Detect which cell encompasses the target text, then output its (x, y) center coordinate. 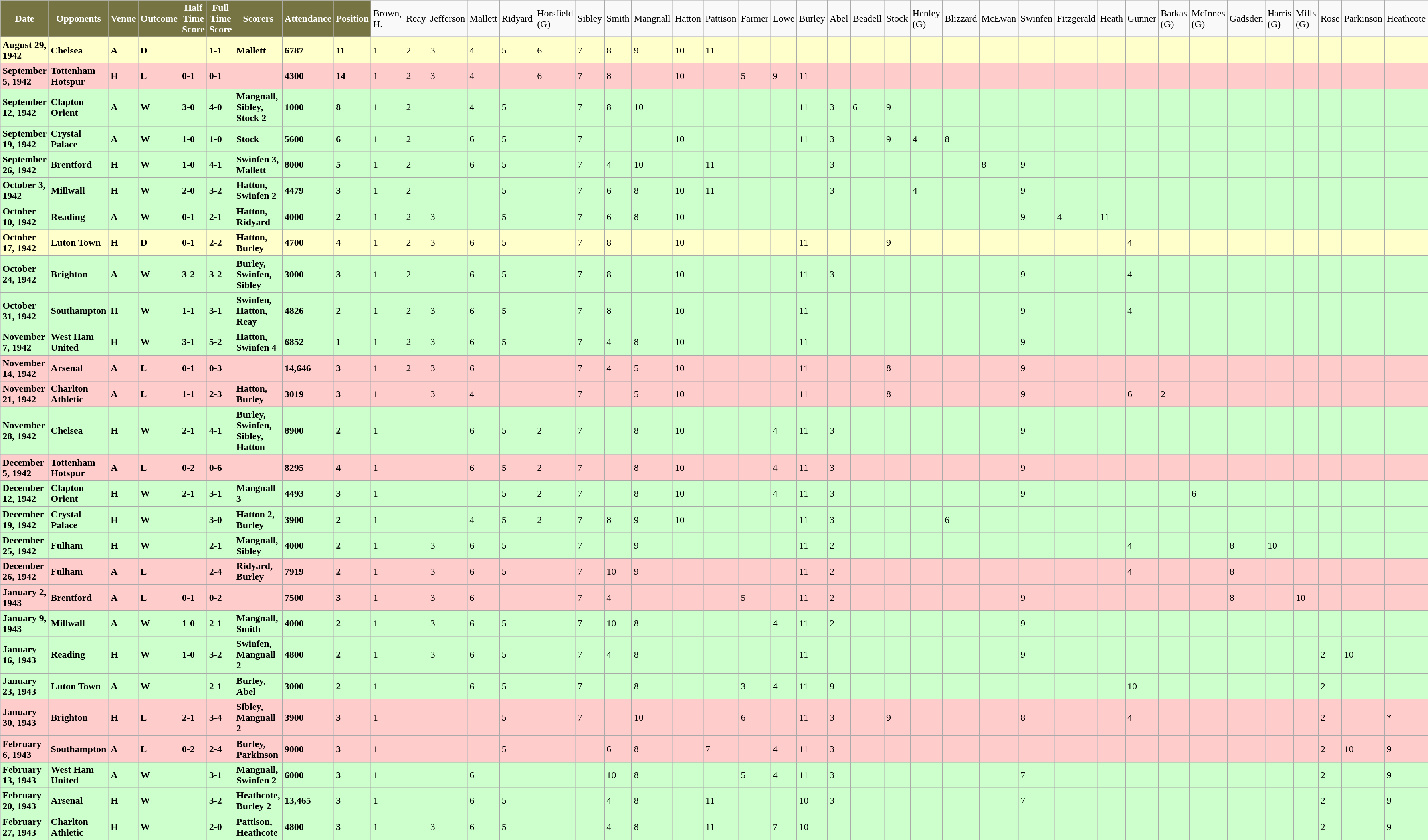
Burley, Parkinson (258, 749)
Blizzard (961, 19)
5-2 (220, 342)
Jefferson (448, 19)
Mangnall, Sibley, Stock 2 (258, 107)
Swinfen 3, Mallett (258, 164)
Farmer (755, 19)
Swinfen, Hatton, Reay (258, 311)
November 7, 1942 (25, 342)
October 10, 1942 (25, 216)
January 30, 1943 (25, 717)
Heath (1111, 19)
Sibley (590, 19)
4826 (308, 311)
* (1406, 717)
Hatton, Ridyard (258, 216)
4479 (308, 191)
Lowe (784, 19)
8000 (308, 164)
13,465 (308, 801)
3-4 (220, 717)
Date (25, 19)
September 5, 1942 (25, 76)
October 31, 1942 (25, 311)
January 16, 1943 (25, 655)
2-3 (220, 394)
7500 (308, 597)
Position (353, 19)
Hatton 2, Burley (258, 520)
McInnes (G) (1208, 19)
3019 (308, 394)
4-0 (220, 107)
Beadell (867, 19)
January 2, 1943 (25, 597)
February 6, 1943 (25, 749)
Ridyard, Burley (258, 572)
Mangnall, Sibley (258, 545)
Rose (1330, 19)
Opponents (79, 19)
Harris (G) (1279, 19)
Outcome (159, 19)
Fitzgerald (1076, 19)
Pattison, Heathcote (258, 826)
October 24, 1942 (25, 274)
February 13, 1943 (25, 775)
5600 (308, 139)
December 25, 1942 (25, 545)
Horsfield (G) (555, 19)
November 28, 1942 (25, 431)
Heathcote, Burley 2 (258, 801)
6787 (308, 50)
2-2 (220, 243)
Mangnall 3 (258, 493)
January 23, 1943 (25, 686)
December 5, 1942 (25, 468)
September 12, 1942 (25, 107)
November 21, 1942 (25, 394)
December 12, 1942 (25, 493)
9000 (308, 749)
Heathcote (1406, 19)
Swinfen (1036, 19)
Half Time Score (193, 19)
October 17, 1942 (25, 243)
14,646 (308, 368)
Hatton, Swinfen 2 (258, 191)
Full Time Score (220, 19)
8295 (308, 468)
November 14, 1942 (25, 368)
Gunner (1142, 19)
January 9, 1943 (25, 624)
Smith (618, 19)
Brown, H. (387, 19)
Ridyard (517, 19)
Swinfen, Mangnall 2 (258, 655)
4700 (308, 243)
September 26, 1942 (25, 164)
October 3, 1942 (25, 191)
Hatton, Swinfen 4 (258, 342)
Pattison (721, 19)
Sibley, Mangnall 2 (258, 717)
Henley (G) (926, 19)
September 19, 1942 (25, 139)
Reay (416, 19)
Burley, Swinfen, Sibley, Hatton (258, 431)
Venue (123, 19)
8900 (308, 431)
Mangnall (652, 19)
0-6 (220, 468)
Abel (839, 19)
6000 (308, 775)
6852 (308, 342)
February 27, 1943 (25, 826)
December 19, 1942 (25, 520)
Hatton (688, 19)
Attendance (308, 19)
Mangnall, Smith (258, 624)
14 (353, 76)
7919 (308, 572)
4300 (308, 76)
December 26, 1942 (25, 572)
1000 (308, 107)
February 20, 1943 (25, 801)
Mills (G) (1306, 19)
Scorers (258, 19)
Gadsden (1246, 19)
Parkinson (1363, 19)
August 29, 1942 (25, 50)
Burley, Abel (258, 686)
Burley (812, 19)
Burley, Swinfen, Sibley (258, 274)
McEwan (999, 19)
4493 (308, 493)
Mangnall, Swinfen 2 (258, 775)
Barkas (G) (1174, 19)
0-3 (220, 368)
